Pinpoint the cell where the given text exists, returning its [x, y] midpoint coordinate. 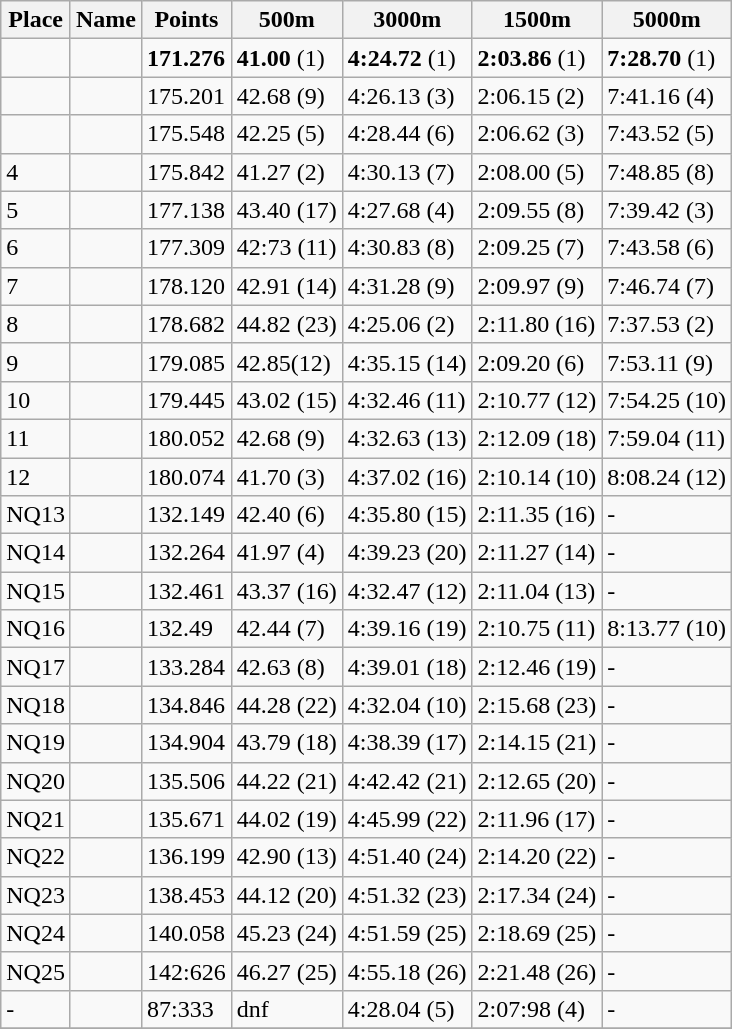
2:12.65 (20) [537, 781]
136.199 [187, 857]
NQ18 [36, 705]
Name [106, 20]
6 [36, 248]
4:32.47 (12) [407, 591]
42.85(12) [286, 362]
179.085 [187, 362]
171.276 [187, 58]
4:39.23 (20) [407, 553]
2:09.55 (8) [537, 210]
43.40 (17) [286, 210]
NQ23 [36, 895]
dnf [286, 1009]
NQ22 [36, 857]
138.453 [187, 895]
44.22 (21) [286, 781]
2:14.15 (21) [537, 743]
NQ14 [36, 553]
2:03.86 (1) [537, 58]
42.91 (14) [286, 286]
4:45.99 (22) [407, 819]
44.28 (22) [286, 705]
2:10.77 (12) [537, 400]
2:11.04 (13) [537, 591]
43.37 (16) [286, 591]
135.671 [187, 819]
2:11.27 (14) [537, 553]
4:55.18 (26) [407, 971]
7:37.53 (2) [667, 324]
4:26.13 (3) [407, 96]
7:48.85 (8) [667, 172]
Points [187, 20]
134.904 [187, 743]
8 [36, 324]
43.02 (15) [286, 400]
2:12.09 (18) [537, 438]
NQ20 [36, 781]
4:35.80 (15) [407, 515]
2:06.62 (3) [537, 134]
2:08.00 (5) [537, 172]
46.27 (25) [286, 971]
175.548 [187, 134]
42.90 (13) [286, 857]
NQ13 [36, 515]
42.44 (7) [286, 629]
4:32.46 (11) [407, 400]
7:41.16 (4) [667, 96]
4:37.02 (16) [407, 477]
134.846 [187, 705]
NQ15 [36, 591]
2:06.15 (2) [537, 96]
2:17.34 (24) [537, 895]
NQ19 [36, 743]
87:333 [187, 1009]
132.149 [187, 515]
4:28.44 (6) [407, 134]
4:30.83 (8) [407, 248]
132.49 [187, 629]
180.052 [187, 438]
4 [36, 172]
2:07:98 (4) [537, 1009]
132.461 [187, 591]
7:46.74 (7) [667, 286]
1500m [537, 20]
175.201 [187, 96]
2:15.68 (23) [537, 705]
7:59.04 (11) [667, 438]
2:09.97 (9) [537, 286]
7:39.42 (3) [667, 210]
NQ16 [36, 629]
2:10.75 (11) [537, 629]
177.309 [187, 248]
11 [36, 438]
NQ21 [36, 819]
2:09.25 (7) [537, 248]
42.63 (8) [286, 667]
7:54.25 (10) [667, 400]
7:43.58 (6) [667, 248]
7:43.52 (5) [667, 134]
500m [286, 20]
2:11.80 (16) [537, 324]
4:25.06 (2) [407, 324]
4:32.63 (13) [407, 438]
45.23 (24) [286, 933]
4:39.01 (18) [407, 667]
4:51.40 (24) [407, 857]
2:18.69 (25) [537, 933]
4:39.16 (19) [407, 629]
41.70 (3) [286, 477]
4:27.68 (4) [407, 210]
2:11.35 (16) [537, 515]
44.12 (20) [286, 895]
7:28.70 (1) [667, 58]
3000m [407, 20]
12 [36, 477]
4:38.39 (17) [407, 743]
180.074 [187, 477]
NQ25 [36, 971]
42:73 (11) [286, 248]
177.138 [187, 210]
4:51.32 (23) [407, 895]
NQ24 [36, 933]
5000m [667, 20]
4:30.13 (7) [407, 172]
2:10.14 (10) [537, 477]
2:21.48 (26) [537, 971]
41.00 (1) [286, 58]
9 [36, 362]
4:28.04 (5) [407, 1009]
175.842 [187, 172]
NQ17 [36, 667]
178.120 [187, 286]
41.97 (4) [286, 553]
4:51.59 (25) [407, 933]
2:14.20 (22) [537, 857]
142:626 [187, 971]
132.264 [187, 553]
4:24.72 (1) [407, 58]
2:12.46 (19) [537, 667]
135.506 [187, 781]
10 [36, 400]
7:53.11 (9) [667, 362]
2:11.96 (17) [537, 819]
2:09.20 (6) [537, 362]
4:42.42 (21) [407, 781]
7 [36, 286]
179.445 [187, 400]
5 [36, 210]
42.25 (5) [286, 134]
42.40 (6) [286, 515]
Place [36, 20]
44.82 (23) [286, 324]
4:31.28 (9) [407, 286]
41.27 (2) [286, 172]
133.284 [187, 667]
140.058 [187, 933]
178.682 [187, 324]
44.02 (19) [286, 819]
43.79 (18) [286, 743]
8:08.24 (12) [667, 477]
4:32.04 (10) [407, 705]
8:13.77 (10) [667, 629]
4:35.15 (14) [407, 362]
